Detect which cell encompasses the target text, then output its [X, Y] center coordinate. 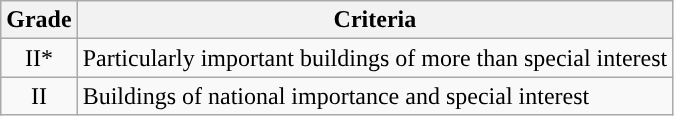
II* [39, 58]
Buildings of national importance and special interest [375, 96]
Particularly important buildings of more than special interest [375, 58]
Grade [39, 20]
II [39, 96]
Criteria [375, 20]
